Pinpoint the cell where the given text exists, returning its [X, Y] midpoint coordinate. 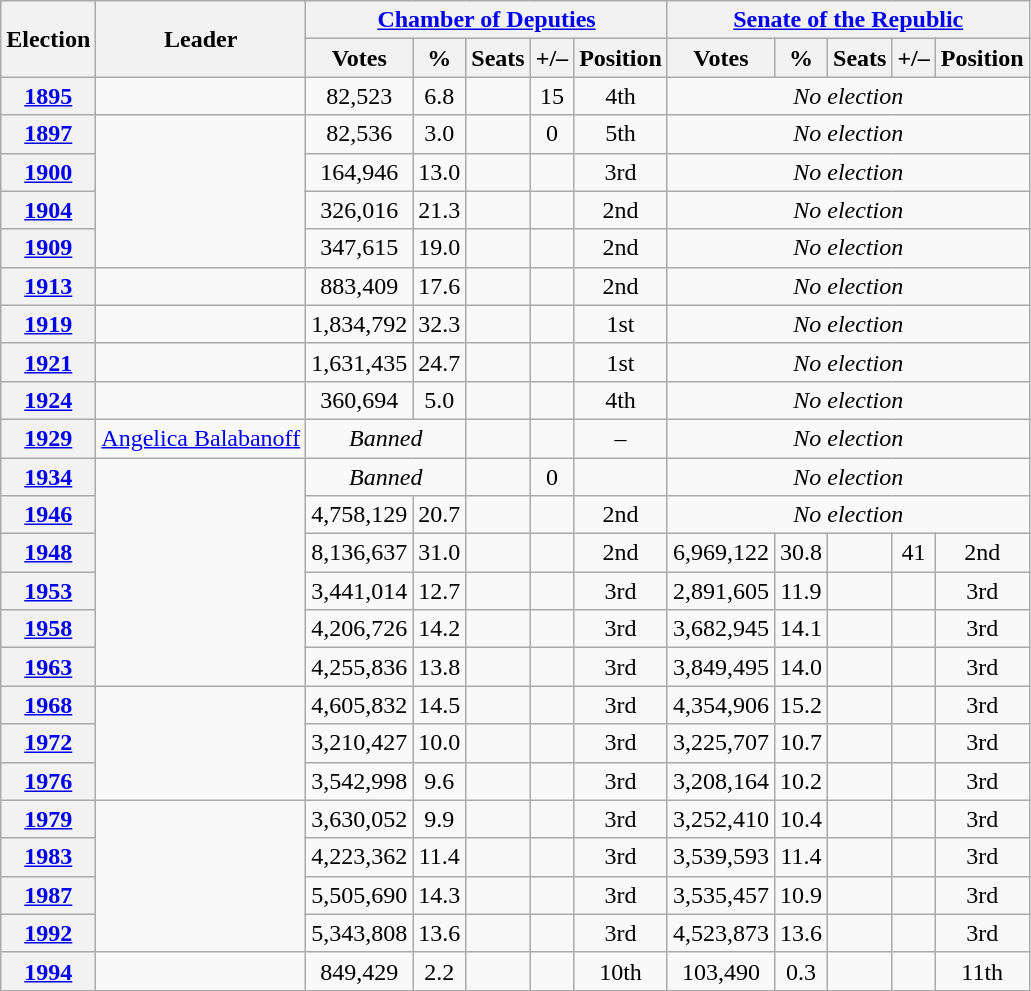
3,539,593 [720, 857]
1929 [48, 438]
13.0 [440, 172]
10.0 [440, 743]
3,252,410 [720, 819]
30.8 [800, 553]
21.3 [440, 210]
5.0 [440, 400]
10.9 [800, 895]
1979 [48, 819]
1983 [48, 857]
1897 [48, 134]
3,441,014 [360, 591]
1934 [48, 477]
1987 [48, 895]
1919 [48, 324]
10.2 [800, 781]
5th [621, 134]
360,694 [360, 400]
4,758,129 [360, 515]
3,682,945 [720, 629]
1963 [48, 667]
1946 [48, 515]
1994 [48, 971]
347,615 [360, 248]
4,523,873 [720, 933]
14.5 [440, 705]
Senate of the Republic [848, 20]
4,255,836 [360, 667]
6,969,122 [720, 553]
883,409 [360, 286]
1904 [48, 210]
1,631,435 [360, 362]
4,354,906 [720, 705]
9.6 [440, 781]
5,505,690 [360, 895]
1992 [48, 933]
1921 [48, 362]
15 [552, 96]
14.2 [440, 629]
2.2 [440, 971]
Election [48, 39]
3,630,052 [360, 819]
10th [621, 971]
3,225,707 [720, 743]
10.4 [800, 819]
9.9 [440, 819]
6.8 [440, 96]
3,849,495 [720, 667]
11th [982, 971]
1900 [48, 172]
31.0 [440, 553]
164,946 [360, 172]
3,542,998 [360, 781]
5,343,808 [360, 933]
15.2 [800, 705]
Angelica Balabanoff [201, 438]
3,535,457 [720, 895]
32.3 [440, 324]
3.0 [440, 134]
14.1 [800, 629]
24.7 [440, 362]
14.3 [440, 895]
1968 [48, 705]
Chamber of Deputies [487, 20]
1924 [48, 400]
Leader [201, 39]
– [621, 438]
1948 [48, 553]
2,891,605 [720, 591]
82,523 [360, 96]
13.8 [440, 667]
3,208,164 [720, 781]
1909 [48, 248]
11.9 [800, 591]
103,490 [720, 971]
4,223,362 [360, 857]
17.6 [440, 286]
14.0 [800, 667]
1913 [48, 286]
10.7 [800, 743]
41 [914, 553]
3,210,427 [360, 743]
0.3 [800, 971]
19.0 [440, 248]
12.7 [440, 591]
1976 [48, 781]
8,136,637 [360, 553]
4,206,726 [360, 629]
1958 [48, 629]
849,429 [360, 971]
1953 [48, 591]
4,605,832 [360, 705]
1972 [48, 743]
1895 [48, 96]
20.7 [440, 515]
326,016 [360, 210]
82,536 [360, 134]
1,834,792 [360, 324]
